Determine the (X, Y) coordinate at the center of the cell enclosing the given text.  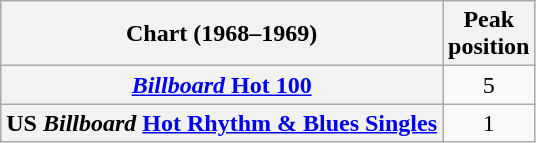
Chart (1968–1969) (222, 34)
US Billboard Hot Rhythm & Blues Singles (222, 123)
Billboard Hot 100 (222, 85)
Peakposition (489, 34)
1 (489, 123)
5 (489, 85)
